Search for the cell housing the specified text and yield its (x, y) center coordinate. 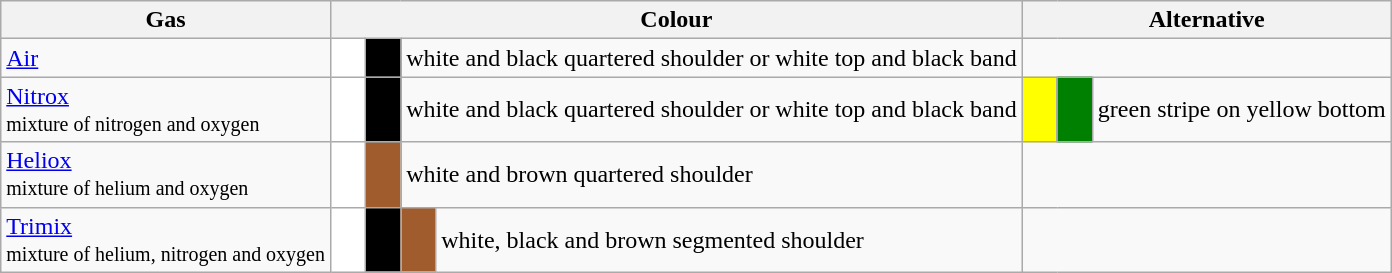
Nitroxmixture of nitrogen and oxygen (166, 110)
Air (166, 58)
Alternative (1206, 20)
Colour (677, 20)
Trimixmixture of helium, nitrogen and oxygen (166, 240)
white and brown quartered shoulder (712, 174)
green stripe on yellow bottom (1242, 110)
Gas (166, 20)
white, black and brown segmented shoulder (729, 240)
Helioxmixture of helium and oxygen (166, 174)
